Identify which cell holds the provided text, then report its [x, y] central coordinate. 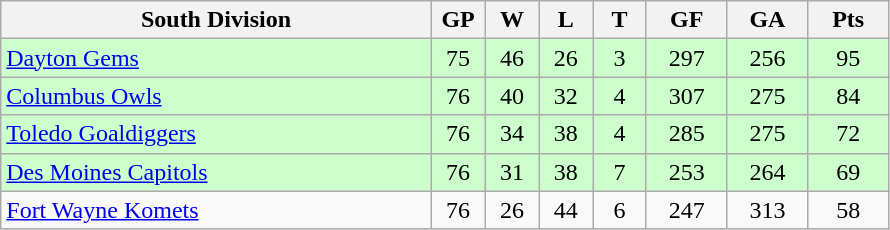
GP [458, 20]
46 [512, 58]
264 [768, 172]
T [620, 20]
247 [686, 210]
95 [848, 58]
40 [512, 96]
Dayton Gems [216, 58]
69 [848, 172]
32 [566, 96]
307 [686, 96]
Fort Wayne Komets [216, 210]
W [512, 20]
285 [686, 134]
7 [620, 172]
313 [768, 210]
297 [686, 58]
44 [566, 210]
South Division [216, 20]
256 [768, 58]
Des Moines Capitols [216, 172]
58 [848, 210]
Toledo Goaldiggers [216, 134]
72 [848, 134]
L [566, 20]
Columbus Owls [216, 96]
84 [848, 96]
31 [512, 172]
6 [620, 210]
34 [512, 134]
GA [768, 20]
Pts [848, 20]
75 [458, 58]
GF [686, 20]
3 [620, 58]
253 [686, 172]
